Find where the given text appears and provide that cell's center as [X, Y] coordinate. 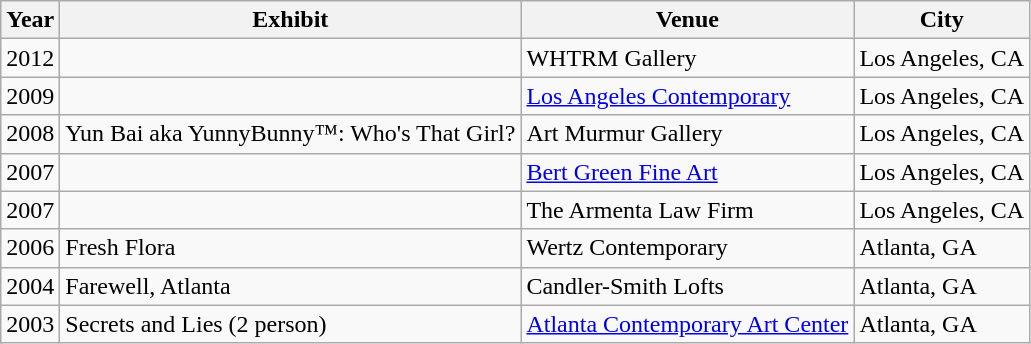
2009 [30, 96]
2012 [30, 58]
2008 [30, 134]
Year [30, 20]
2004 [30, 286]
Farewell, Atlanta [290, 286]
Venue [688, 20]
Candler-Smith Lofts [688, 286]
Exhibit [290, 20]
Art Murmur Gallery [688, 134]
Wertz Contemporary [688, 248]
Atlanta Contemporary Art Center [688, 324]
Secrets and Lies (2 person) [290, 324]
Los Angeles Contemporary [688, 96]
2006 [30, 248]
Bert Green Fine Art [688, 172]
Fresh Flora [290, 248]
The Armenta Law Firm [688, 210]
Yun Bai aka YunnyBunny™: Who's That Girl? [290, 134]
2003 [30, 324]
City [942, 20]
WHTRM Gallery [688, 58]
